Return (X, Y) of the center of cell containing provided text 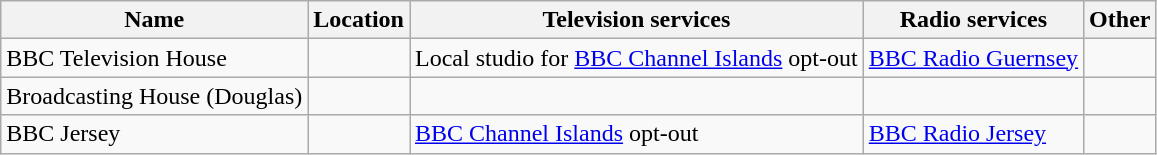
BBC Radio Guernsey (973, 58)
BBC Radio Jersey (973, 134)
Location (359, 20)
Local studio for BBC Channel Islands opt-out (637, 58)
Name (154, 20)
Other (1120, 20)
Television services (637, 20)
BBC Channel Islands opt-out (637, 134)
BBC Jersey (154, 134)
Radio services (973, 20)
BBC Television House (154, 58)
Broadcasting House (Douglas) (154, 96)
